Identify which cell holds the provided text, then report its [x, y] central coordinate. 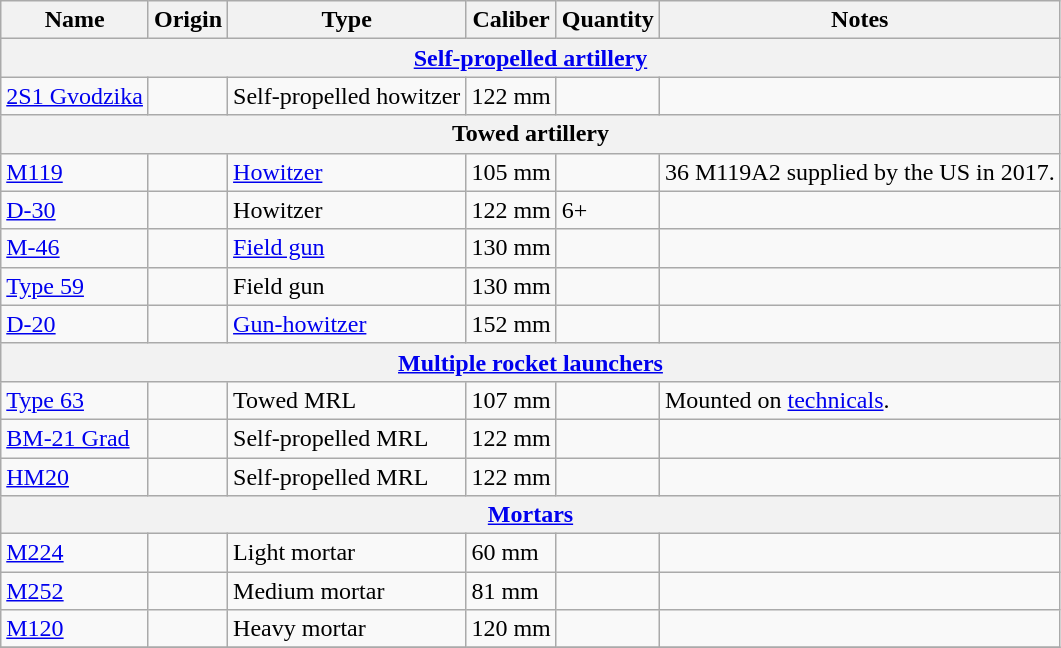
BM-21 Grad [75, 438]
Towed artillery [530, 134]
Mortars [530, 515]
Caliber [511, 20]
Mounted on technicals. [860, 400]
Type 59 [75, 286]
152 mm [511, 324]
Notes [860, 20]
M-46 [75, 248]
Quantity [608, 20]
60 mm [511, 553]
M120 [75, 629]
Self-propelled artillery [530, 58]
Type [347, 20]
81 mm [511, 591]
D-30 [75, 210]
6+ [608, 210]
107 mm [511, 400]
Multiple rocket launchers [530, 362]
105 mm [511, 172]
36 M119A2 supplied by the US in 2017. [860, 172]
Gun-howitzer [347, 324]
M224 [75, 553]
Self-propelled howitzer [347, 96]
Towed MRL [347, 400]
120 mm [511, 629]
M252 [75, 591]
HM20 [75, 477]
Type 63 [75, 400]
2S1 Gvodzika [75, 96]
Name [75, 20]
M119 [75, 172]
Heavy mortar [347, 629]
Origin [188, 20]
Medium mortar [347, 591]
Light mortar [347, 553]
D-20 [75, 324]
